Identify which cell holds the provided text, then report its (x, y) central coordinate. 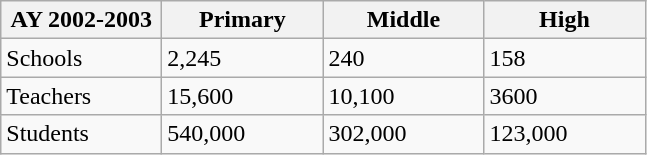
302,000 (404, 134)
Middle (404, 20)
Teachers (82, 96)
AY 2002-2003 (82, 20)
Primary (242, 20)
2,245 (242, 58)
High (564, 20)
123,000 (564, 134)
540,000 (242, 134)
15,600 (242, 96)
Students (82, 134)
Schools (82, 58)
240 (404, 58)
10,100 (404, 96)
158 (564, 58)
3600 (564, 96)
